For the text-containing cell, return its midpoint in [X, Y] coordinate format. 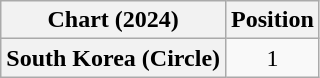
South Korea (Circle) [114, 58]
1 [273, 58]
Position [273, 20]
Chart (2024) [114, 20]
